Output the [X, Y] coordinate of the center of the cell containing the given text.  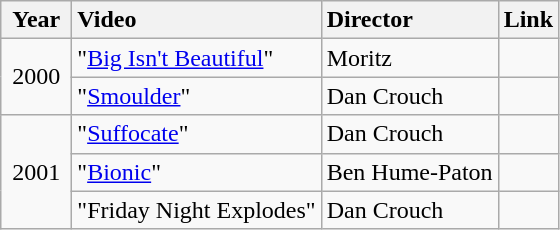
Director [410, 20]
Link [528, 20]
2000 [36, 77]
"Smoulder" [196, 96]
"Big Isn't Beautiful" [196, 58]
Moritz [410, 58]
2001 [36, 172]
"Suffocate" [196, 134]
Video [196, 20]
"Friday Night Explodes" [196, 210]
Year [36, 20]
"Bionic" [196, 172]
Ben Hume-Paton [410, 172]
